Scan for the cell matching the given text and deliver its [x, y] coordinate at center. 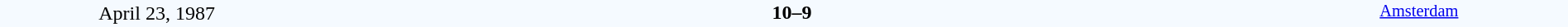
Amsterdam [1419, 13]
10–9 [791, 12]
April 23, 1987 [157, 13]
